Find where the given text appears and provide that cell's center as (X, Y) coordinate. 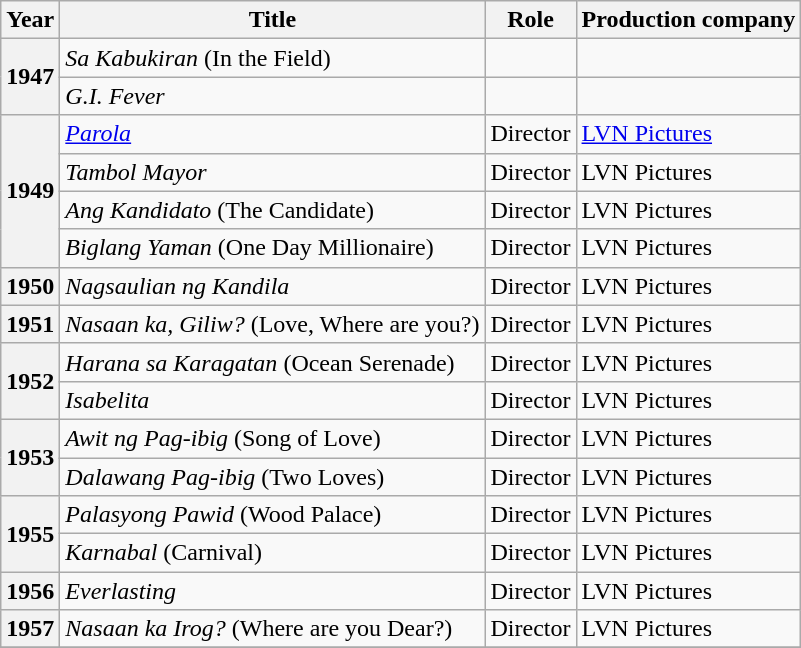
1953 (30, 457)
1952 (30, 381)
Biglang Yaman (One Day Millionaire) (272, 248)
Isabelita (272, 400)
1949 (30, 191)
Nagsaulian ng Kandila (272, 286)
Parola (272, 134)
Palasyong Pawid (Wood Palace) (272, 515)
Role (530, 20)
Tambol Mayor (272, 172)
Production company (688, 20)
Title (272, 20)
1950 (30, 286)
Ang Kandidato (The Candidate) (272, 210)
1957 (30, 629)
Dalawang Pag-ibig (Two Loves) (272, 477)
Karnabal (Carnival) (272, 553)
Year (30, 20)
1951 (30, 324)
Harana sa Karagatan (Ocean Serenade) (272, 362)
Everlasting (272, 591)
1956 (30, 591)
Nasaan ka Irog? (Where are you Dear?) (272, 629)
1955 (30, 534)
Nasaan ka, Giliw? (Love, Where are you?) (272, 324)
Awit ng Pag-ibig (Song of Love) (272, 438)
G.I. Fever (272, 96)
Sa Kabukiran (In the Field) (272, 58)
1947 (30, 77)
